From the cell containing the given text, extract its center point as [x, y] coordinate. 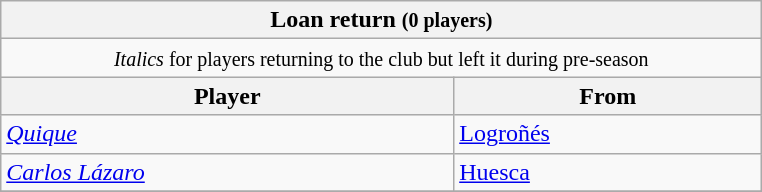
From [608, 96]
Loan return (0 players) [382, 20]
Quique [228, 134]
Carlos Lázaro [228, 172]
Italics for players returning to the club but left it during pre-season [382, 58]
Huesca [608, 172]
Logroñés [608, 134]
Player [228, 96]
